Determine the (x, y) coordinate at the center of the cell enclosing the given text.  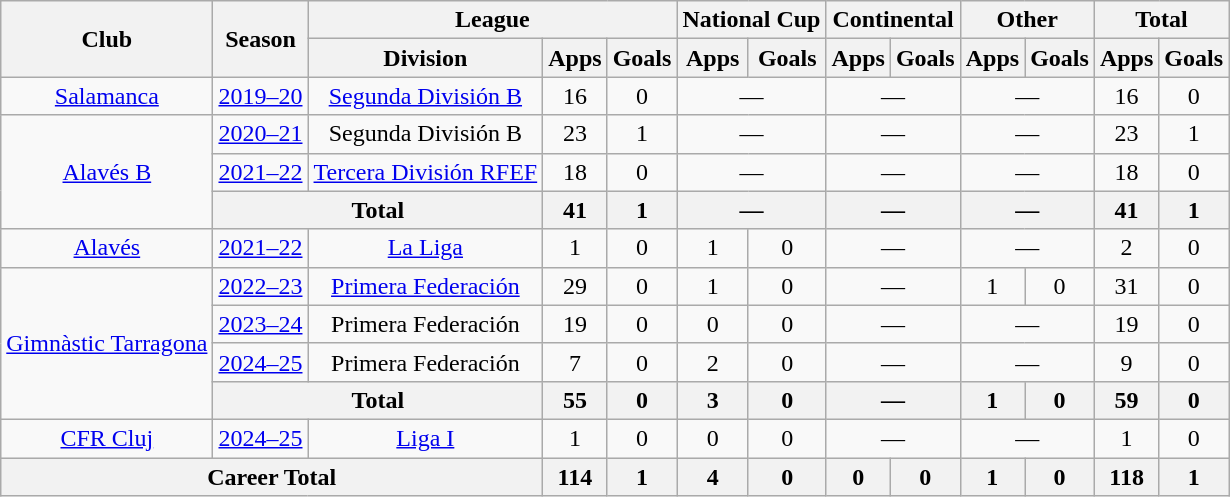
Alavés (107, 248)
Liga I (426, 438)
Club (107, 39)
Continental (893, 20)
9 (1126, 362)
Other (1027, 20)
4 (713, 477)
Salamanca (107, 96)
31 (1126, 286)
59 (1126, 400)
29 (575, 286)
La Liga (426, 248)
7 (575, 362)
2019–20 (260, 96)
Season (260, 39)
3 (713, 400)
Alavés B (107, 172)
2020–21 (260, 134)
114 (575, 477)
55 (575, 400)
National Cup (752, 20)
118 (1126, 477)
Division (426, 58)
Tercera División RFEF (426, 172)
Career Total (272, 477)
League (492, 20)
Gimnàstic Tarragona (107, 343)
CFR Cluj (107, 438)
2022–23 (260, 286)
2023–24 (260, 324)
